Pinpoint the cell where the given text exists, returning its (X, Y) midpoint coordinate. 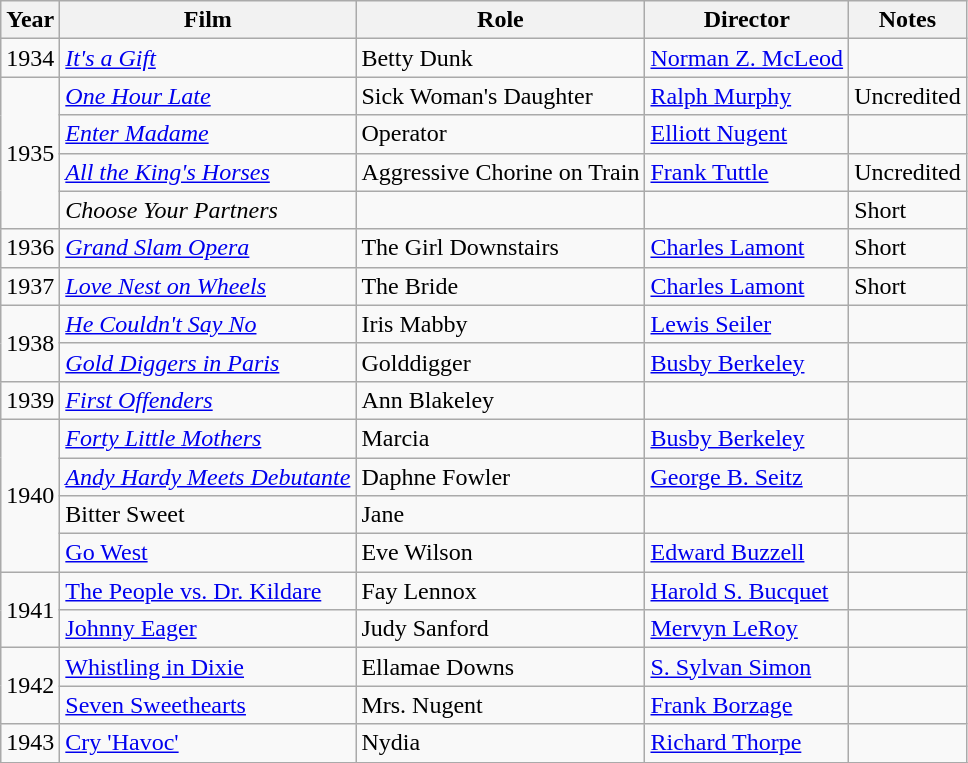
1942 (30, 686)
Frank Borzage (747, 705)
One Hour Late (208, 96)
Mervyn LeRoy (747, 629)
Director (747, 20)
Gold Diggers in Paris (208, 362)
Daphne Fowler (500, 477)
1935 (30, 153)
S. Sylvan Simon (747, 667)
He Couldn't Say No (208, 324)
1934 (30, 58)
Golddigger (500, 362)
Marcia (500, 438)
Seven Sweethearts (208, 705)
Betty Dunk (500, 58)
Harold S. Bucquet (747, 591)
Fay Lennox (500, 591)
Andy Hardy Meets Debutante (208, 477)
Ralph Murphy (747, 96)
Frank Tuttle (747, 172)
Nydia (500, 743)
Grand Slam Opera (208, 248)
Judy Sanford (500, 629)
Lewis Seiler (747, 324)
Eve Wilson (500, 553)
1936 (30, 248)
Elliott Nugent (747, 134)
Bitter Sweet (208, 515)
Mrs. Nugent (500, 705)
It's a Gift (208, 58)
Love Nest on Wheels (208, 286)
Choose Your Partners (208, 210)
The Girl Downstairs (500, 248)
1937 (30, 286)
Iris Mabby (500, 324)
Sick Woman's Daughter (500, 96)
Notes (908, 20)
Richard Thorpe (747, 743)
All the King's Horses (208, 172)
Ellamae Downs (500, 667)
Film (208, 20)
Jane (500, 515)
First Offenders (208, 400)
Cry 'Havoc' (208, 743)
Forty Little Mothers (208, 438)
The Bride (500, 286)
1939 (30, 400)
Go West (208, 553)
Norman Z. McLeod (747, 58)
Whistling in Dixie (208, 667)
Aggressive Chorine on Train (500, 172)
Johnny Eager (208, 629)
Ann Blakeley (500, 400)
Enter Madame (208, 134)
Edward Buzzell (747, 553)
Operator (500, 134)
Role (500, 20)
1941 (30, 610)
1940 (30, 495)
1943 (30, 743)
Year (30, 20)
George B. Seitz (747, 477)
1938 (30, 343)
The People vs. Dr. Kildare (208, 591)
